Search for the cell housing the specified text and yield its [x, y] center coordinate. 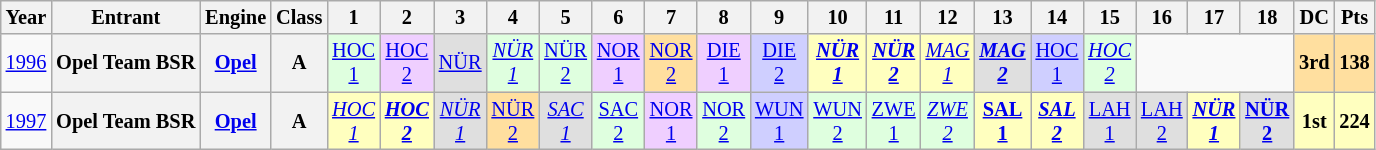
16 [1162, 17]
SAC2 [618, 121]
Engine [236, 17]
SAL2 [1058, 121]
8 [724, 17]
15 [1110, 17]
ZWE1 [894, 121]
224 [1354, 121]
DC [1314, 17]
10 [837, 17]
6 [618, 17]
MAG2 [1002, 63]
ZWE2 [948, 121]
3rd [1314, 63]
9 [779, 17]
138 [1354, 63]
3 [460, 17]
DIE2 [779, 63]
1996 [26, 63]
5 [566, 17]
11 [894, 17]
12 [948, 17]
SAC1 [566, 121]
SAL1 [1002, 121]
14 [1058, 17]
Class [299, 17]
NÜR [460, 63]
2 [407, 17]
Pts [1354, 17]
WUN2 [837, 121]
4 [512, 17]
WUN1 [779, 121]
Entrant [126, 17]
LAH2 [1162, 121]
7 [672, 17]
DIE1 [724, 63]
13 [1002, 17]
MAG1 [948, 63]
Year [26, 17]
18 [1267, 17]
17 [1214, 17]
LAH1 [1110, 121]
1997 [26, 121]
1st [1314, 121]
1 [354, 17]
